Return [x, y] of the center of cell containing provided text 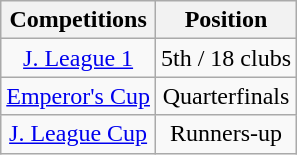
5th / 18 clubs [226, 58]
Competitions [78, 20]
Quarterfinals [226, 96]
Emperor's Cup [78, 96]
Position [226, 20]
J. League Cup [78, 134]
Runners-up [226, 134]
J. League 1 [78, 58]
